Capture the cell that displays the provided text and extract its [X, Y] central coordinate. 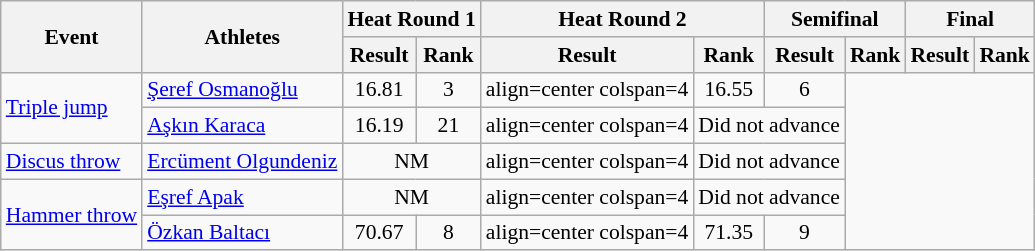
Semifinal [834, 19]
Ercüment Olgundeniz [242, 162]
Heat Round 1 [411, 19]
16.81 [379, 90]
Triple jump [72, 108]
Eşref Apak [242, 197]
6 [804, 90]
8 [448, 233]
3 [448, 90]
Şeref Osmanoğlu [242, 90]
Heat Round 2 [622, 19]
Athletes [242, 36]
Final [970, 19]
Hammer throw [72, 214]
21 [448, 126]
Discus throw [72, 162]
Event [72, 36]
16.19 [379, 126]
70.67 [379, 233]
9 [804, 233]
Aşkın Karaca [242, 126]
71.35 [728, 233]
16.55 [728, 90]
Özkan Baltacı [242, 233]
